Pinpoint the cell where the given text exists, returning its (X, Y) midpoint coordinate. 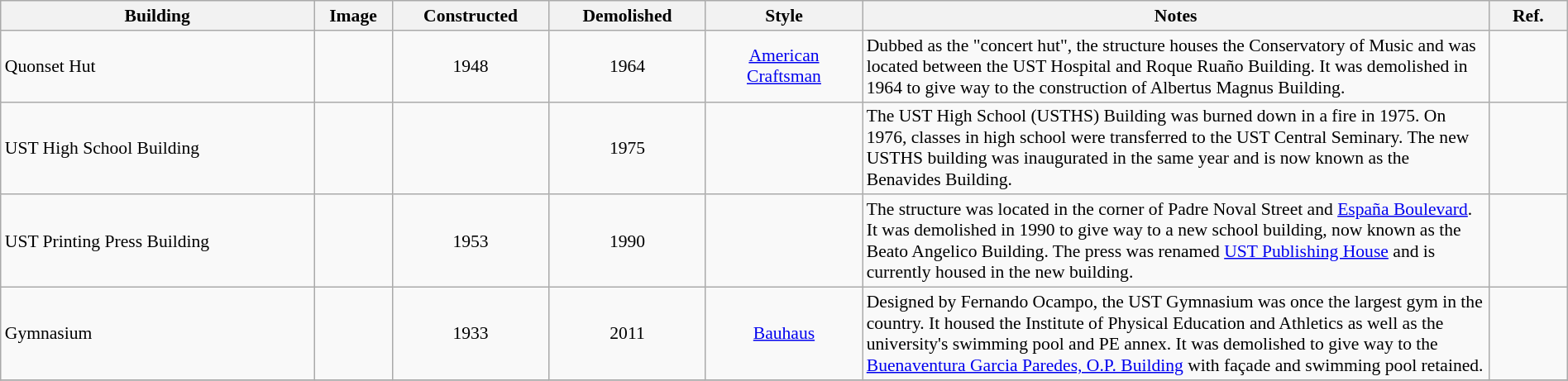
1990 (627, 241)
1933 (470, 334)
1964 (627, 66)
Building (157, 16)
1975 (627, 148)
Gymnasium (157, 334)
1948 (470, 66)
Demolished (627, 16)
Style (784, 16)
1953 (470, 241)
2011 (627, 334)
Constructed (470, 16)
American Craftsman (784, 66)
UST Printing Press Building (157, 241)
Quonset Hut (157, 66)
Notes (1176, 16)
Ref. (1528, 16)
Image (354, 16)
UST High School Building (157, 148)
Bauhaus (784, 334)
